Detect which cell encompasses the target text, then output its (X, Y) center coordinate. 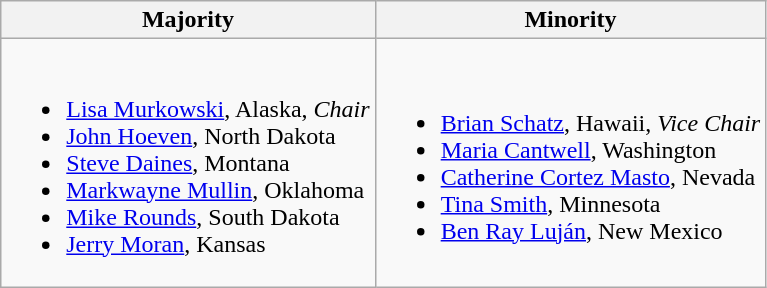
Majority (188, 20)
Minority (570, 20)
Brian Schatz, Hawaii, Vice ChairMaria Cantwell, WashingtonCatherine Cortez Masto, NevadaTina Smith, MinnesotaBen Ray Luján, New Mexico (570, 163)
Lisa Murkowski, Alaska, ChairJohn Hoeven, North DakotaSteve Daines, MontanaMarkwayne Mullin, OklahomaMike Rounds, South DakotaJerry Moran, Kansas (188, 163)
